Detect which cell encompasses the target text, then output its (X, Y) center coordinate. 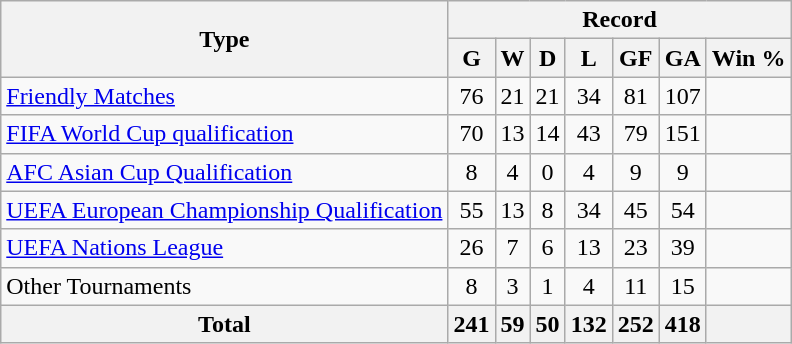
252 (636, 324)
418 (682, 324)
1 (548, 286)
54 (682, 210)
Total (224, 324)
70 (472, 134)
151 (682, 134)
Win % (748, 58)
14 (548, 134)
76 (472, 96)
D (548, 58)
55 (472, 210)
26 (472, 248)
Type (224, 39)
W (512, 58)
G (472, 58)
43 (588, 134)
79 (636, 134)
L (588, 58)
15 (682, 286)
3 (512, 286)
FIFA World Cup qualification (224, 134)
0 (548, 172)
Record (620, 20)
39 (682, 248)
59 (512, 324)
6 (548, 248)
50 (548, 324)
7 (512, 248)
Friendly Matches (224, 96)
UEFA Nations League (224, 248)
GA (682, 58)
45 (636, 210)
UEFA European Championship Qualification (224, 210)
81 (636, 96)
132 (588, 324)
11 (636, 286)
Other Tournaments (224, 286)
AFC Asian Cup Qualification (224, 172)
107 (682, 96)
GF (636, 58)
23 (636, 248)
241 (472, 324)
